Output the [x, y] coordinate of the center of the cell containing the given text.  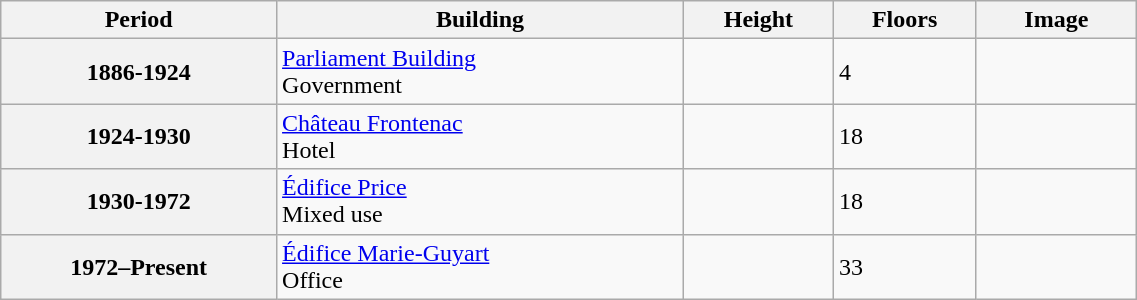
1930-1972 [139, 202]
Period [139, 20]
Édifice Marie-GuyartOffice [480, 266]
1972–Present [139, 266]
4 [904, 72]
Image [1056, 20]
Height [758, 20]
Château FrontenacHotel [480, 136]
Building [480, 20]
Floors [904, 20]
33 [904, 266]
1924-1930 [139, 136]
1886-1924 [139, 72]
Parliament BuildingGovernment [480, 72]
Édifice PriceMixed use [480, 202]
